Output the (x, y) coordinate of the center of the cell containing the given text.  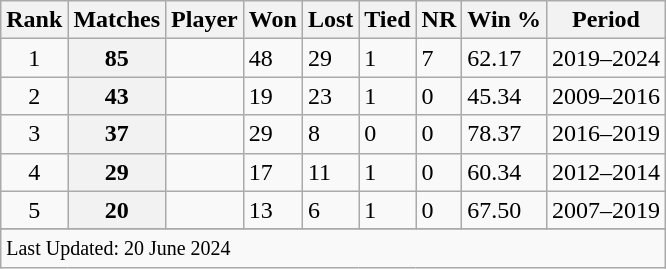
17 (272, 172)
6 (330, 210)
Player (205, 20)
7 (439, 58)
85 (117, 58)
45.34 (504, 96)
19 (272, 96)
43 (117, 96)
62.17 (504, 58)
Rank (34, 20)
Period (606, 20)
2007–2019 (606, 210)
3 (34, 134)
11 (330, 172)
NR (439, 20)
2012–2014 (606, 172)
2009–2016 (606, 96)
2 (34, 96)
2016–2019 (606, 134)
48 (272, 58)
13 (272, 210)
60.34 (504, 172)
Won (272, 20)
8 (330, 134)
Matches (117, 20)
23 (330, 96)
Lost (330, 20)
37 (117, 134)
5 (34, 210)
78.37 (504, 134)
67.50 (504, 210)
4 (34, 172)
2019–2024 (606, 58)
Tied (388, 20)
Win % (504, 20)
20 (117, 210)
Last Updated: 20 June 2024 (334, 248)
